Output the [x, y] coordinate of the center of the cell containing the given text.  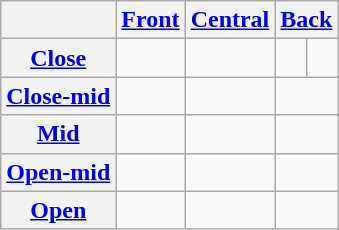
Mid [58, 134]
Front [150, 20]
Open [58, 210]
Close [58, 58]
Back [306, 20]
Open-mid [58, 172]
Close-mid [58, 96]
Central [230, 20]
